Locate the cell with the specified text and output its (x, y) center coordinate. 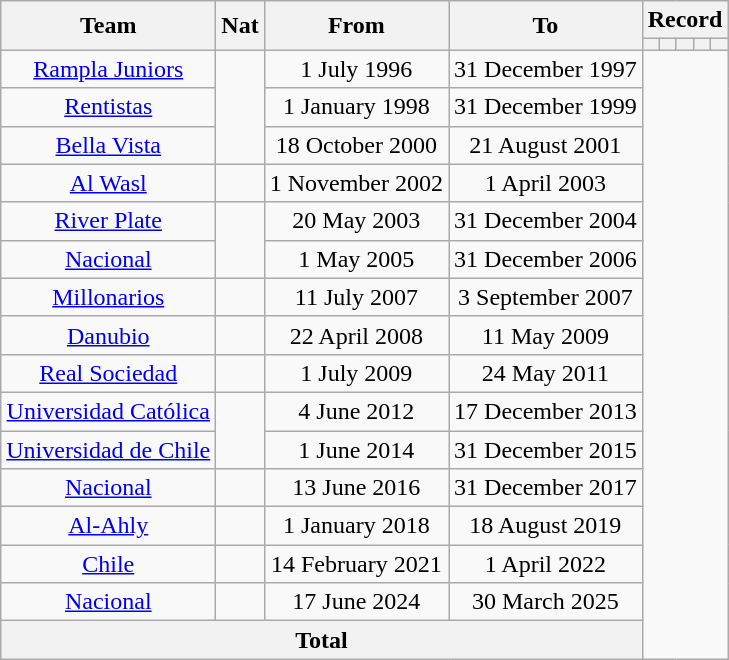
Bella Vista (108, 145)
1 November 2002 (356, 183)
31 December 2015 (546, 449)
1 April 2022 (546, 564)
Nat (240, 26)
20 May 2003 (356, 221)
Al-Ahly (108, 526)
Rampla Juniors (108, 69)
Al Wasl (108, 183)
Chile (108, 564)
Universidad de Chile (108, 449)
30 March 2025 (546, 602)
11 July 2007 (356, 297)
To (546, 26)
14 February 2021 (356, 564)
1 June 2014 (356, 449)
31 December 1999 (546, 107)
11 May 2009 (546, 335)
Millonarios (108, 297)
1 January 2018 (356, 526)
1 April 2003 (546, 183)
Total (322, 640)
31 December 1997 (546, 69)
River Plate (108, 221)
13 June 2016 (356, 488)
Universidad Católica (108, 411)
4 June 2012 (356, 411)
21 August 2001 (546, 145)
From (356, 26)
31 December 2017 (546, 488)
3 September 2007 (546, 297)
31 December 2006 (546, 259)
1 May 2005 (356, 259)
Team (108, 26)
1 July 2009 (356, 373)
24 May 2011 (546, 373)
1 January 1998 (356, 107)
Rentistas (108, 107)
22 April 2008 (356, 335)
17 December 2013 (546, 411)
18 August 2019 (546, 526)
31 December 2004 (546, 221)
Record (685, 20)
Real Sociedad (108, 373)
17 June 2024 (356, 602)
Danubio (108, 335)
18 October 2000 (356, 145)
1 July 1996 (356, 69)
